Return the (X, Y) coordinate for the center point of the cell that contains the specified text.  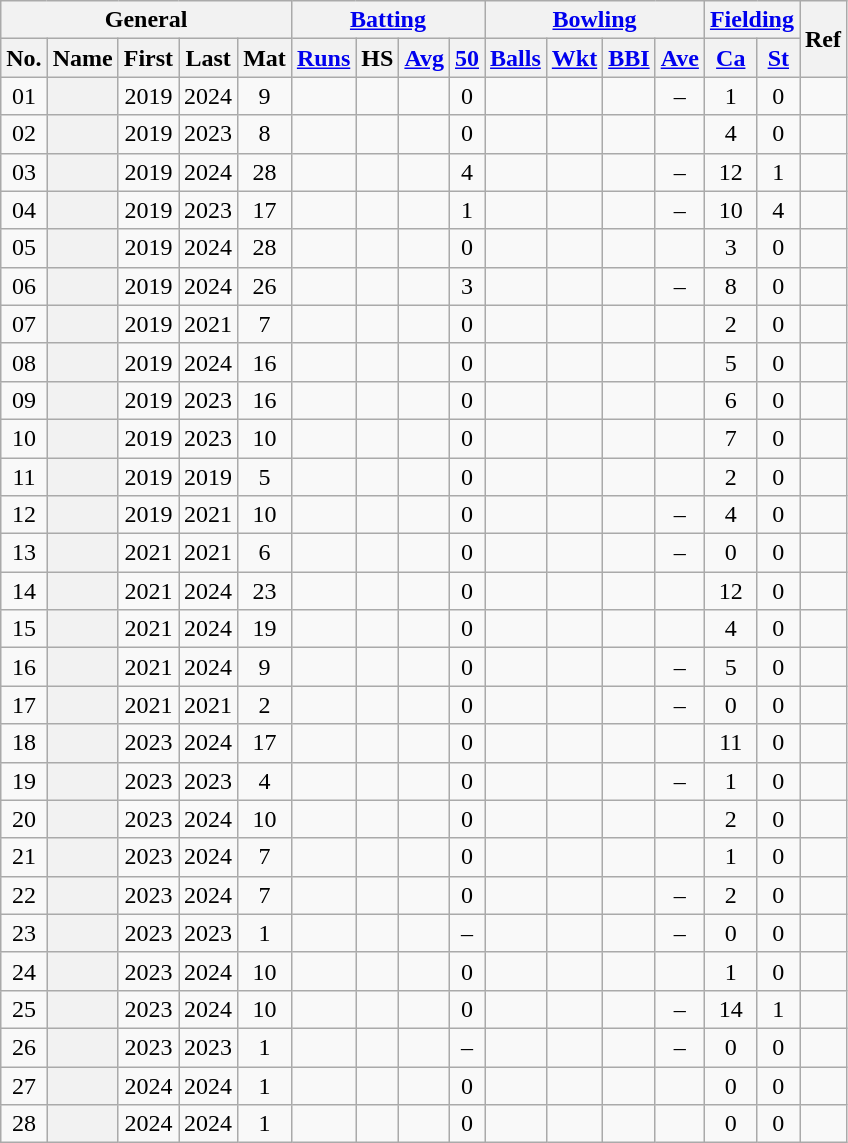
08 (24, 362)
50 (466, 58)
06 (24, 286)
04 (24, 210)
Runs (323, 58)
St (778, 58)
20 (24, 819)
05 (24, 248)
09 (24, 400)
Wkt (574, 58)
Mat (265, 58)
01 (24, 96)
27 (24, 1085)
HS (378, 58)
Bowling (595, 20)
Ave (680, 58)
24 (24, 971)
21 (24, 857)
Last (208, 58)
BBI (629, 58)
Balls (516, 58)
13 (24, 553)
03 (24, 172)
Name (82, 58)
First (148, 58)
15 (24, 629)
Ca (730, 58)
25 (24, 1009)
18 (24, 743)
07 (24, 324)
02 (24, 134)
Ref (824, 39)
Fielding (752, 20)
22 (24, 895)
Batting (388, 20)
No. (24, 58)
General (146, 20)
Avg (424, 58)
